Return the (X, Y) coordinate for the center point of the cell that contains the specified text.  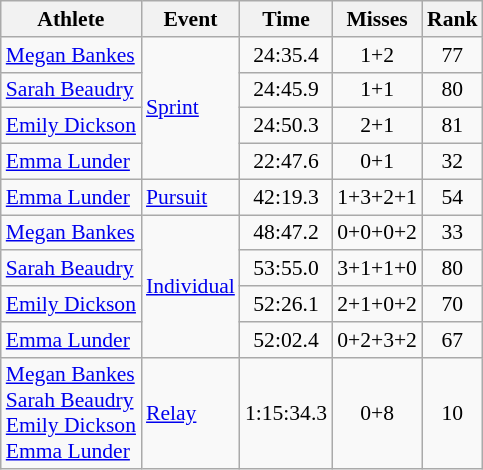
0+8 (377, 413)
Relay (190, 413)
Pursuit (190, 197)
2+1 (377, 126)
1+1 (377, 90)
1:15:34.3 (286, 413)
3+1+1+0 (377, 269)
33 (452, 233)
10 (452, 413)
24:45.9 (286, 90)
70 (452, 304)
42:19.3 (286, 197)
Event (190, 19)
32 (452, 162)
52:02.4 (286, 340)
24:35.4 (286, 55)
81 (452, 126)
77 (452, 55)
22:47.6 (286, 162)
24:50.3 (286, 126)
52:26.1 (286, 304)
53:55.0 (286, 269)
Time (286, 19)
Misses (377, 19)
48:47.2 (286, 233)
0+1 (377, 162)
Rank (452, 19)
Individual (190, 286)
Athlete (71, 19)
Megan BankesSarah BeaudryEmily DicksonEmma Lunder (71, 413)
Sprint (190, 108)
0+0+0+2 (377, 233)
1+2 (377, 55)
67 (452, 340)
2+1+0+2 (377, 304)
1+3+2+1 (377, 197)
54 (452, 197)
0+2+3+2 (377, 340)
